Extract the (X, Y) coordinate from the center of the cell holding the provided text.  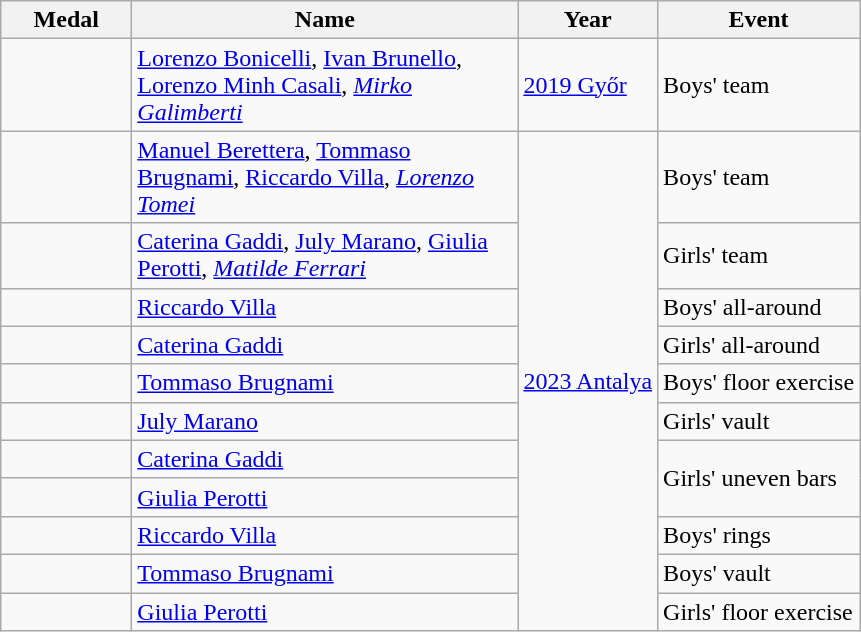
Girls' team (759, 256)
Girls' all-around (759, 345)
Boys' rings (759, 535)
2023 Antalya (588, 381)
Medal (66, 20)
Girls' floor exercise (759, 611)
Boys' all-around (759, 307)
July Marano (325, 421)
2019 Győr (588, 85)
Boys' floor exercise (759, 383)
Caterina Gaddi, July Marano, Giulia Perotti, Matilde Ferrari (325, 256)
Girls' uneven bars (759, 478)
Name (325, 20)
Year (588, 20)
Girls' vault (759, 421)
Manuel Berettera, Tommaso Brugnami, Riccardo Villa, Lorenzo Tomei (325, 177)
Boys' vault (759, 573)
Lorenzo Bonicelli, Ivan Brunello, Lorenzo Minh Casali, Mirko Galimberti (325, 85)
Event (759, 20)
